Detect which cell encompasses the target text, then output its (x, y) center coordinate. 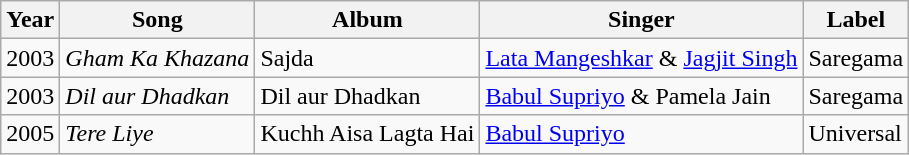
Babul Supriyo (642, 134)
2005 (30, 134)
Gham Ka Khazana (158, 58)
Album (368, 20)
Kuchh Aisa Lagta Hai (368, 134)
Babul Supriyo & Pamela Jain (642, 96)
Singer (642, 20)
Sajda (368, 58)
Label (856, 20)
Song (158, 20)
Lata Mangeshkar & Jagjit Singh (642, 58)
Universal (856, 134)
Tere Liye (158, 134)
Year (30, 20)
